Detect which cell encompasses the target text, then output its (X, Y) center coordinate. 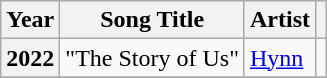
Song Title (152, 20)
Hynn (280, 58)
2022 (30, 58)
"The Story of Us" (152, 58)
Year (30, 20)
Artist (280, 20)
